Identify which cell holds the provided text, then report its (X, Y) central coordinate. 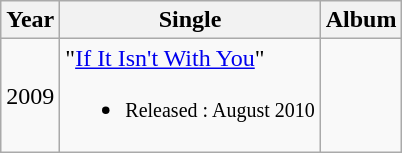
"If It Isn't With You"Released : August 2010 (190, 96)
Single (190, 20)
Year (30, 20)
2009 (30, 96)
Album (361, 20)
